Determine the (X, Y) coordinate at the center of the cell enclosing the given text.  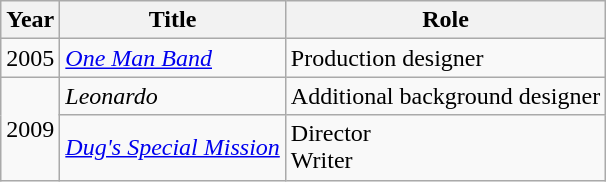
Title (173, 20)
2005 (30, 58)
Production designer (445, 58)
2009 (30, 128)
DirectorWriter (445, 148)
Additional background designer (445, 96)
Leonardo (173, 96)
One Man Band (173, 58)
Role (445, 20)
Dug's Special Mission (173, 148)
Year (30, 20)
